Return the [X, Y] coordinate for the center point of the cell that contains the specified text.  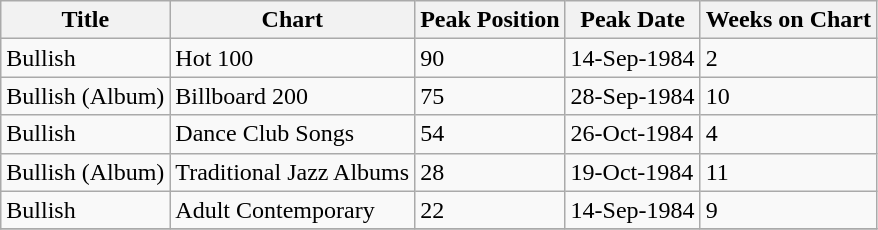
90 [490, 58]
Adult Contemporary [292, 210]
Peak Date [632, 20]
Billboard 200 [292, 96]
9 [788, 210]
2 [788, 58]
Hot 100 [292, 58]
Title [86, 20]
Chart [292, 20]
28-Sep-1984 [632, 96]
75 [490, 96]
19-Oct-1984 [632, 172]
54 [490, 134]
4 [788, 134]
Dance Club Songs [292, 134]
11 [788, 172]
10 [788, 96]
26-Oct-1984 [632, 134]
22 [490, 210]
Peak Position [490, 20]
28 [490, 172]
Weeks on Chart [788, 20]
Traditional Jazz Albums [292, 172]
